Scan for the cell matching the given text and deliver its [X, Y] coordinate at center. 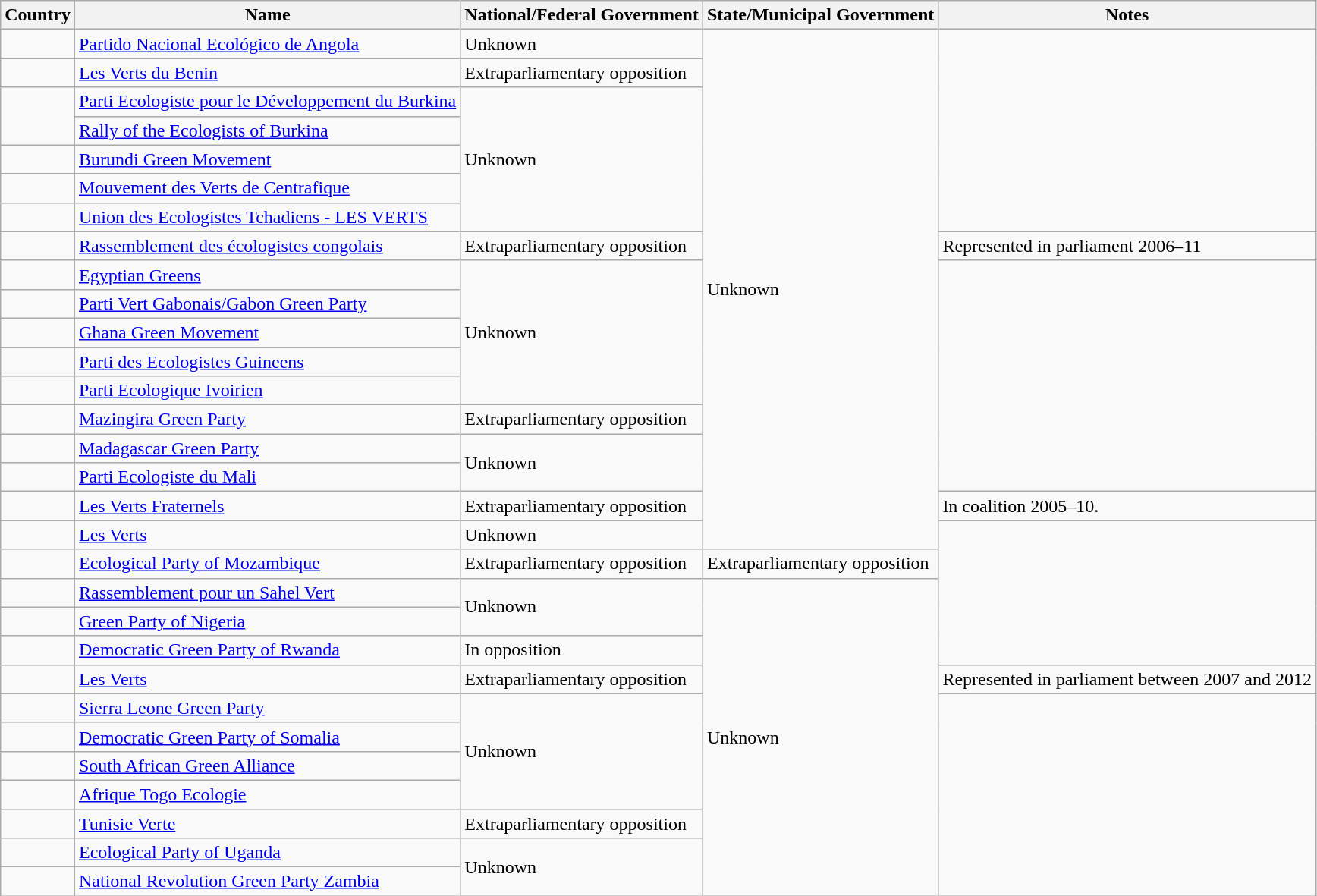
Les Verts Fraternels [267, 506]
State/Municipal Government [820, 15]
Sierra Leone Green Party [267, 708]
Rally of the Ecologists of Burkina [267, 130]
Ghana Green Movement [267, 332]
Burundi Green Movement [267, 159]
Parti Vert Gabonais/Gabon Green Party [267, 303]
Parti Ecologiste pour le Développement du Burkina [267, 102]
Name [267, 15]
Ecological Party of Uganda [267, 853]
Democratic Green Party of Somalia [267, 737]
National Revolution Green Party Zambia [267, 882]
Represented in parliament between 2007 and 2012 [1127, 679]
Union des Ecologistes Tchadiens - LES VERTS [267, 217]
In opposition [582, 650]
Democratic Green Party of Rwanda [267, 650]
Notes [1127, 15]
Country [38, 15]
Parti des Ecologistes Guineens [267, 362]
Afrique Togo Ecologie [267, 794]
Rassemblement des écologistes congolais [267, 246]
Ecological Party of Mozambique [267, 564]
Mouvement des Verts de Centrafique [267, 188]
Madagascar Green Party [267, 448]
Partido Nacional Ecológico de Angola [267, 44]
Parti Ecologique Ivoirien [267, 391]
Tunisie Verte [267, 823]
Green Party of Nigeria [267, 621]
Parti Ecologiste du Mali [267, 477]
In coalition 2005–10. [1127, 506]
Les Verts du Benin [267, 73]
Represented in parliament 2006–11 [1127, 246]
National/Federal Government [582, 15]
South African Green Alliance [267, 766]
Mazingira Green Party [267, 420]
Egyptian Greens [267, 275]
Rassemblement pour un Sahel Vert [267, 593]
